Return the [x, y] coordinate for the center point of the cell that contains the specified text.  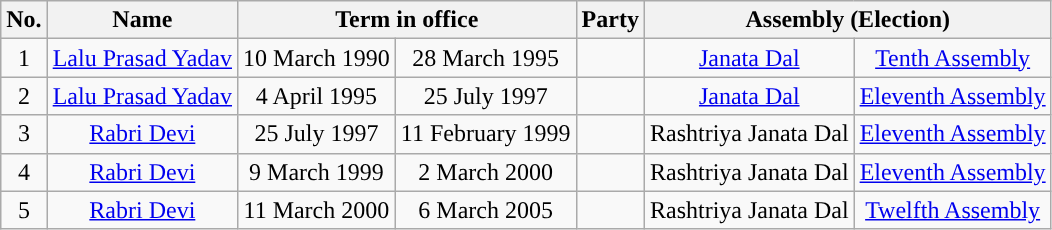
Assembly (Election) [848, 20]
Term in office [408, 20]
10 March 1990 [317, 58]
Name [142, 20]
2 March 2000 [486, 172]
6 March 2005 [486, 210]
11 February 1999 [486, 134]
Twelfth Assembly [952, 210]
2 [24, 96]
5 [24, 210]
28 March 1995 [486, 58]
11 March 2000 [317, 210]
No. [24, 20]
4 April 1995 [317, 96]
4 [24, 172]
1 [24, 58]
Tenth Assembly [952, 58]
3 [24, 134]
Party [610, 20]
9 March 1999 [317, 172]
